Return [X, Y] of the center of cell containing provided text 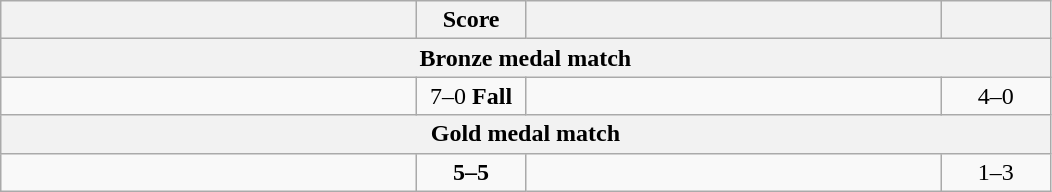
7–0 Fall [472, 96]
1–3 [996, 172]
5–5 [472, 172]
Score [472, 20]
4–0 [996, 96]
Bronze medal match [526, 58]
Gold medal match [526, 134]
